Identify which cell holds the provided text, then report its [X, Y] central coordinate. 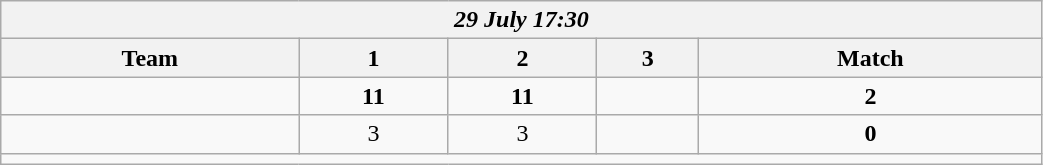
1 [374, 58]
Team [150, 58]
29 July 17:30 [522, 20]
Match [870, 58]
0 [870, 134]
